Identify which cell holds the provided text, then report its (X, Y) central coordinate. 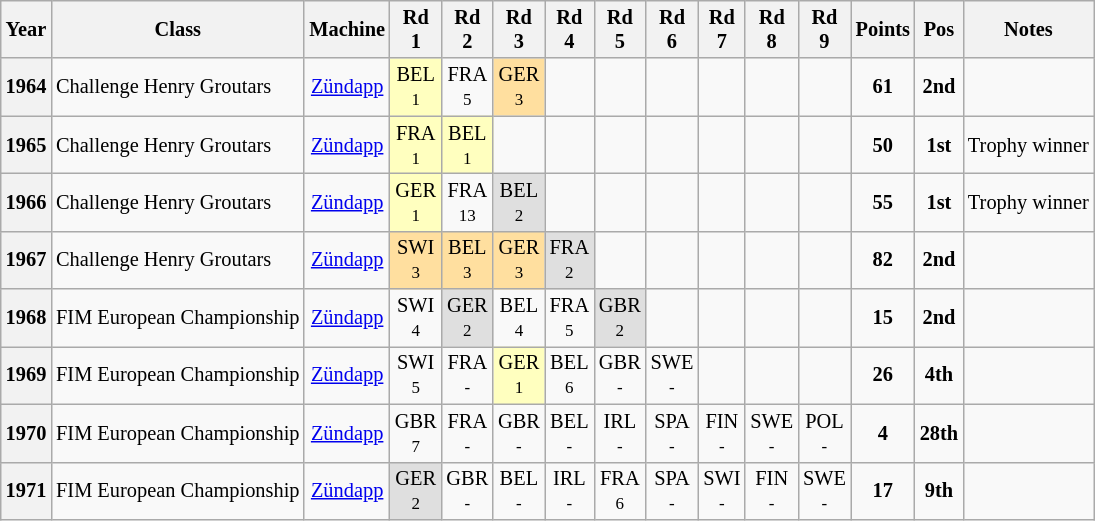
Rd9 (824, 29)
SWI- (722, 491)
Pos (939, 29)
FRA13 (468, 202)
61 (883, 87)
Rd7 (722, 29)
9th (939, 491)
SWI3 (416, 260)
GBR7 (416, 433)
Rd2 (468, 29)
FRA2 (570, 260)
15 (883, 318)
BEL2 (519, 202)
Machine (347, 29)
Rd6 (672, 29)
SWI4 (416, 318)
Notes (1028, 29)
Rd4 (570, 29)
1965 (26, 145)
1964 (26, 87)
1971 (26, 491)
17 (883, 491)
GBR2 (620, 318)
28th (939, 433)
Points (883, 29)
Year (26, 29)
Class (178, 29)
Rd1 (416, 29)
SWI5 (416, 375)
Rd3 (519, 29)
1967 (26, 260)
BEL4 (519, 318)
1966 (26, 202)
Rd8 (772, 29)
Rd5 (620, 29)
50 (883, 145)
1968 (26, 318)
4th (939, 375)
FRA6 (620, 491)
BEL3 (468, 260)
BEL6 (570, 375)
82 (883, 260)
4 (883, 433)
55 (883, 202)
1969 (26, 375)
POL- (824, 433)
FRA1 (416, 145)
26 (883, 375)
1970 (26, 433)
